Provide the [X, Y] coordinate of the cell's center where the given text is located.  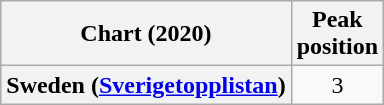
3 [337, 85]
Peakposition [337, 34]
Chart (2020) [146, 34]
Sweden (Sverigetopplistan) [146, 85]
